Pinpoint the cell where the given text exists, returning its (X, Y) midpoint coordinate. 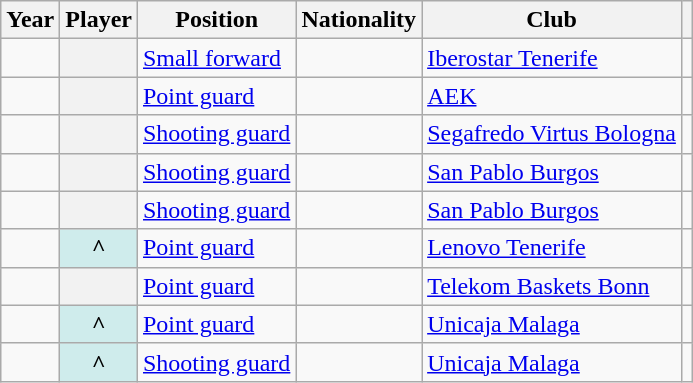
Iberostar Tenerife (552, 58)
Club (552, 20)
Year (30, 20)
Telekom Baskets Bonn (552, 286)
Small forward (216, 58)
AEK (552, 96)
Position (216, 20)
Player (99, 20)
Lenovo Tenerife (552, 248)
Segafredo Virtus Bologna (552, 134)
Nationality (359, 20)
